Output the (X, Y) coordinate of the center of the cell containing the given text.  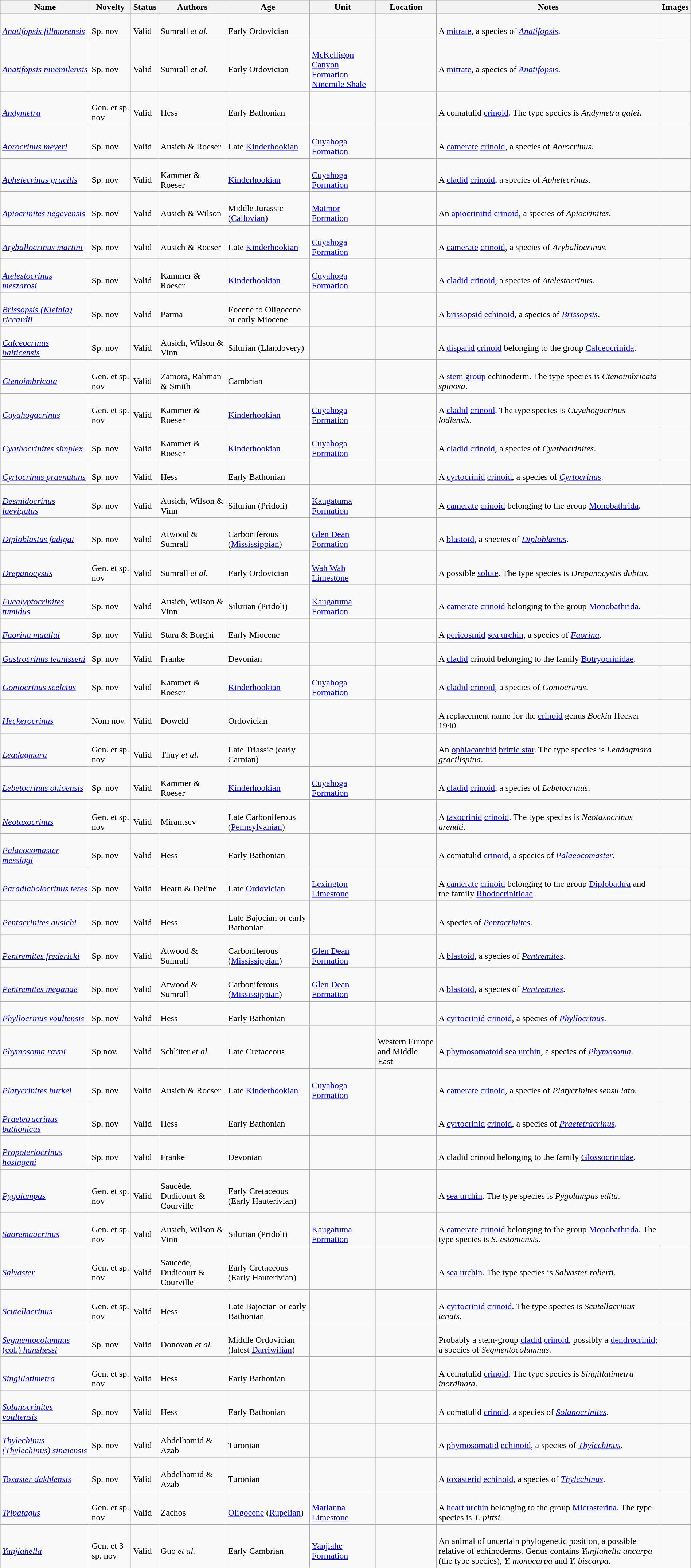
A camerate crinoid belonging to the group Monobathrida. The type species is S. estoniensis. (548, 1229)
A sea urchin. The type species is Pygolampas edita. (548, 1191)
Eucalyptocrinites tumidus (45, 602)
A blastoid, a species of Diploblastus. (548, 534)
Praetetracrinus bathonicus (45, 1119)
A toxasterid echinoid, a species of Thylechinus. (548, 1474)
A phymosomatid echinoid, a species of Thylechinus. (548, 1440)
A cladid crinoid belonging to the family Glossocrinidae. (548, 1152)
Donovan et al. (192, 1340)
Pentremites meganae (45, 985)
Diploblastus fadigai (45, 534)
Hearn & Deline (192, 884)
Neotaxocrinus (45, 817)
Atelestocrinus meszarosi (45, 276)
A stem group echinoderm. The type species is Ctenoimbricata spinosa. (548, 376)
Pygolampas (45, 1191)
Aorocrinus meyeri (45, 141)
Drepanocystis (45, 568)
Pentacrinites ausichi (45, 917)
Yanjiahella (45, 1546)
Notes (548, 7)
A taxocrinid crinoid. The type species is Neotaxocrinus arendti. (548, 817)
Lebetocrinus ohioensis (45, 783)
Late Ordovician (268, 884)
Schlüter et al. (192, 1047)
Early Miocene (268, 630)
Toxaster dakhlensis (45, 1474)
A cladid crinoid, a species of Cyathocrinites. (548, 444)
Lexington Limestone (343, 884)
An ophiacanthid brittle star. The type species is Leadagmara gracilispina. (548, 750)
A sea urchin. The type species is Salvaster roberti. (548, 1268)
Phyllocrinus voultensis (45, 1013)
A cladid crinoid, a species of Lebetocrinus. (548, 783)
Silurian (Llandovery) (268, 343)
Anatifopsis ninemilensis (45, 65)
Oligocene (Rupelian) (268, 1508)
A camerate crinoid, a species of Aorocrinus. (548, 141)
A possible solute. The type species is Drepanocystis dubius. (548, 568)
McKelligon Canyon Formation Ninemile Shale (343, 65)
Cyathocrinites simplex (45, 444)
Wah Wah Limestone (343, 568)
Images (675, 7)
Late Cretaceous (268, 1047)
Thuy et al. (192, 750)
Sp nov. (110, 1047)
Saaremaacrinus (45, 1229)
Doweld (192, 716)
An apiocrinitid crinoid, a species of Apiocrinites. (548, 209)
Zachos (192, 1508)
Stara & Borghi (192, 630)
Heckerocrinus (45, 716)
Age (268, 7)
Name (45, 7)
Scutellacrinus (45, 1306)
Ordovician (268, 716)
A cladid crinoid, a species of Atelestocrinus. (548, 276)
A camerate crinoid belonging to the group Diplobathra and the family Rhodocrinitidae. (548, 884)
A cyrtocrinid crinoid, a species of Praetetracrinus. (548, 1119)
Thylechinus (Thylechinus) sinaiensis (45, 1440)
A comatulid crinoid, a species of Palaeocomaster. (548, 850)
Gen. et 3 sp. nov (110, 1546)
A cladid crinoid, a species of Aphelecrinus. (548, 175)
Singillatimetra (45, 1373)
A cladid crinoid belonging to the family Botryocrinidae. (548, 654)
Calceocrinus balticensis (45, 343)
Pentremites fredericki (45, 951)
Guo et al. (192, 1546)
Zamora, Rahman & Smith (192, 376)
A cyrtocrinid crinoid, a species of Cyrtocrinus. (548, 472)
Parma (192, 309)
A replacement name for the crinoid genus Bockia Hecker 1940. (548, 716)
Salvaster (45, 1268)
A heart urchin belonging to the group Micrasterina. The type species is T. pittsi. (548, 1508)
Cyrtocrinus praenutans (45, 472)
A camerate crinoid, a species of Platycrinites sensu lato. (548, 1085)
Eocene to Oligocene or early Miocene (268, 309)
Brissopsis (Kleinia) riccardii (45, 309)
Matmor Formation (343, 209)
Gastrocrinus leunisseni (45, 654)
Novelty (110, 7)
Ctenoimbricata (45, 376)
Middle Jurassic (Callovian) (268, 209)
A comatulid crinoid. The type species is Singillatimetra inordinata. (548, 1373)
Middle Ordovician (latest Darriwilian) (268, 1340)
A cyrtocrinid crinoid, a species of Phyllocrinus. (548, 1013)
A species of Pentacrinites. (548, 917)
Marianna Limestone (343, 1508)
Faorina maullui (45, 630)
A cladid crinoid. The type species is Cuyahogacrinus lodiensis. (548, 410)
A disparid crinoid belonging to the group Calceocrinida. (548, 343)
Solanocrinites voultensis (45, 1407)
Yanjiahe Formation (343, 1546)
Leadagmara (45, 750)
Andymetra (45, 108)
Authors (192, 7)
Early Cambrian (268, 1546)
Nom nov. (110, 716)
Propoteriocrinus hosingeni (45, 1152)
Aphelecrinus gracilis (45, 175)
A phymosomatoid sea urchin, a species of Phymosoma. (548, 1047)
Desmidocrinus laevigatus (45, 501)
Segmentocolumnus (col.) hanshessi (45, 1340)
Late Carboniferous (Pennsylvanian) (268, 817)
Ausich & Wilson (192, 209)
A pericosmid sea urchin, a species of Faorina. (548, 630)
Western Europe and Middle East (406, 1047)
Platycrinites burkei (45, 1085)
Tripatagus (45, 1508)
Status (145, 7)
A brissopsid echinoid, a species of Brissopsis. (548, 309)
A cyrtocrinid crinoid. The type species is Scutellacrinus tenuis. (548, 1306)
Phymosoma ravni (45, 1047)
Cuyahogacrinus (45, 410)
Late Triassic (early Carnian) (268, 750)
Goniocrinus sceletus (45, 682)
A comatulid crinoid. The type species is Andymetra galei. (548, 108)
Mirantsev (192, 817)
A camerate crinoid, a species of Aryballocrinus. (548, 242)
Aryballocrinus martini (45, 242)
Apiocrinites negevensis (45, 209)
Location (406, 7)
Anatifopsis fillmorensis (45, 26)
Cambrian (268, 376)
Unit (343, 7)
Paradiabolocrinus teres (45, 884)
Palaeocomaster messingi (45, 850)
A cladid crinoid, a species of Goniocrinus. (548, 682)
Probably a stem-group cladid crinoid, possibly a dendrocrinid; a species of Segmentocolumnus. (548, 1340)
A comatulid crinoid, a species of Solanocrinites. (548, 1407)
